Determine the (X, Y) coordinate at the center of the cell enclosing the given text.  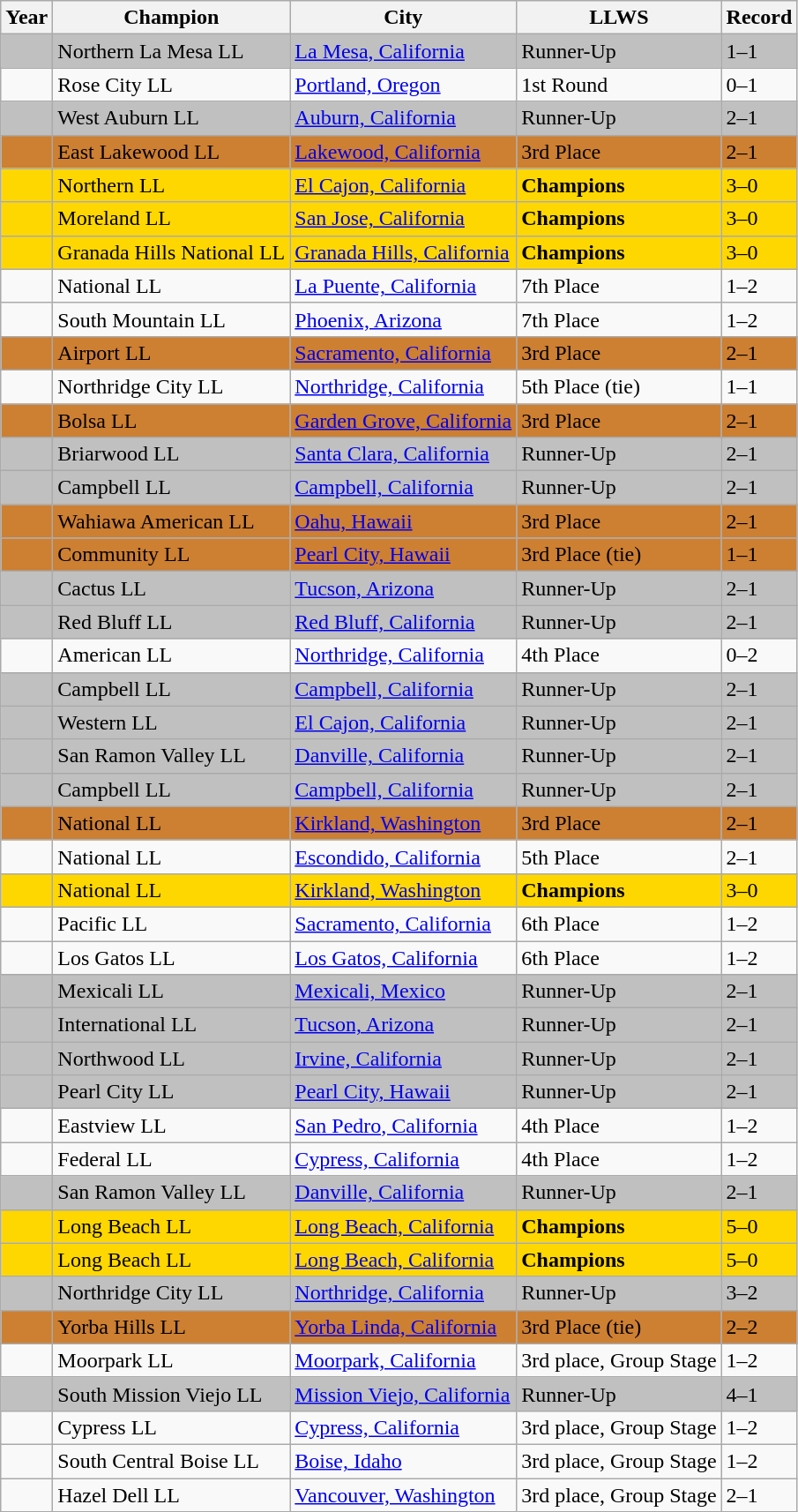
San Pedro, California (404, 1126)
Auburn, California (404, 118)
Portland, Oregon (404, 85)
Moreland LL (171, 219)
0–1 (759, 85)
Briarwood LL (171, 454)
Mexicali, Mexico (404, 992)
Pacific LL (171, 924)
Granada Hills, California (404, 252)
3–2 (759, 1293)
Oahu, Hawaii (404, 521)
Garden Grove, California (404, 421)
Mexicali LL (171, 992)
LLWS (619, 18)
Los Gatos LL (171, 957)
South Mission Viejo LL (171, 1394)
International LL (171, 1025)
Yorba Hills LL (171, 1327)
Northern La Mesa LL (171, 51)
Moorpark, California (404, 1360)
City (404, 18)
Red Bluff LL (171, 622)
Mission Viejo, California (404, 1394)
Western LL (171, 722)
Bolsa LL (171, 421)
Community LL (171, 555)
Wahiawa American LL (171, 521)
Record (759, 18)
Red Bluff, California (404, 622)
San Jose, California (404, 219)
4–1 (759, 1394)
Granada Hills National LL (171, 252)
South Central Boise LL (171, 1461)
Boise, Idaho (404, 1461)
Irvine, California (404, 1059)
Cactus LL (171, 588)
Northern LL (171, 185)
La Mesa, California (404, 51)
5th Place (tie) (619, 386)
West Auburn LL (171, 118)
East Lakewood LL (171, 152)
Champion (171, 18)
Hazel Dell LL (171, 1495)
Eastview LL (171, 1126)
Federal LL (171, 1159)
Northwood LL (171, 1059)
0–2 (759, 655)
Pearl City LL (171, 1092)
Phoenix, Arizona (404, 319)
5th Place (619, 857)
2–2 (759, 1327)
Lakewood, California (404, 152)
Rose City LL (171, 85)
American LL (171, 655)
Cypress LL (171, 1427)
Los Gatos, California (404, 957)
Vancouver, Washington (404, 1495)
Yorba Linda, California (404, 1327)
Airport LL (171, 353)
1st Round (619, 85)
Moorpark LL (171, 1360)
Santa Clara, California (404, 454)
Year (26, 18)
La Puente, California (404, 286)
Escondido, California (404, 857)
South Mountain LL (171, 319)
